Find where the given text appears and provide that cell's center as [X, Y] coordinate. 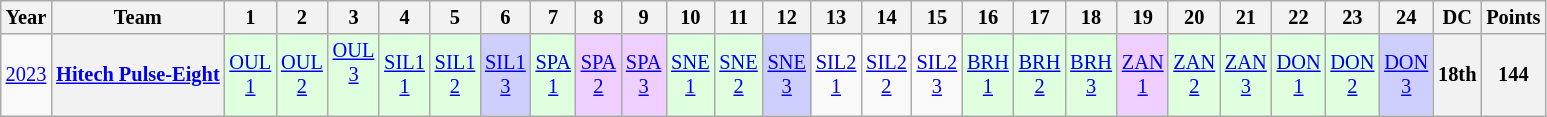
DON1 [1299, 75]
OUL1 [251, 75]
8 [598, 17]
14 [886, 17]
2 [302, 17]
SPA3 [644, 75]
SNE3 [787, 75]
10 [690, 17]
15 [937, 17]
2023 [26, 75]
6 [505, 17]
24 [1406, 17]
SIL11 [404, 75]
DON2 [1352, 75]
SIL23 [937, 75]
18th [1457, 75]
ZAN1 [1143, 75]
11 [738, 17]
21 [1246, 17]
BRH3 [1091, 75]
ZAN2 [1194, 75]
18 [1091, 17]
144 [1513, 75]
23 [1352, 17]
3 [354, 17]
13 [836, 17]
OUL2 [302, 75]
Team [138, 17]
BRH2 [1040, 75]
1 [251, 17]
22 [1299, 17]
9 [644, 17]
SIL21 [836, 75]
17 [1040, 17]
7 [554, 17]
SIL22 [886, 75]
BRH1 [988, 75]
12 [787, 17]
Hitech Pulse-Eight [138, 75]
SPA2 [598, 75]
Year [26, 17]
OUL3 [354, 75]
SNE1 [690, 75]
19 [1143, 17]
16 [988, 17]
DC [1457, 17]
Points [1513, 17]
SNE2 [738, 75]
SIL12 [455, 75]
SPA1 [554, 75]
ZAN3 [1246, 75]
5 [455, 17]
DON3 [1406, 75]
4 [404, 17]
SIL13 [505, 75]
20 [1194, 17]
